From the cell containing the given text, extract its center point as [X, Y] coordinate. 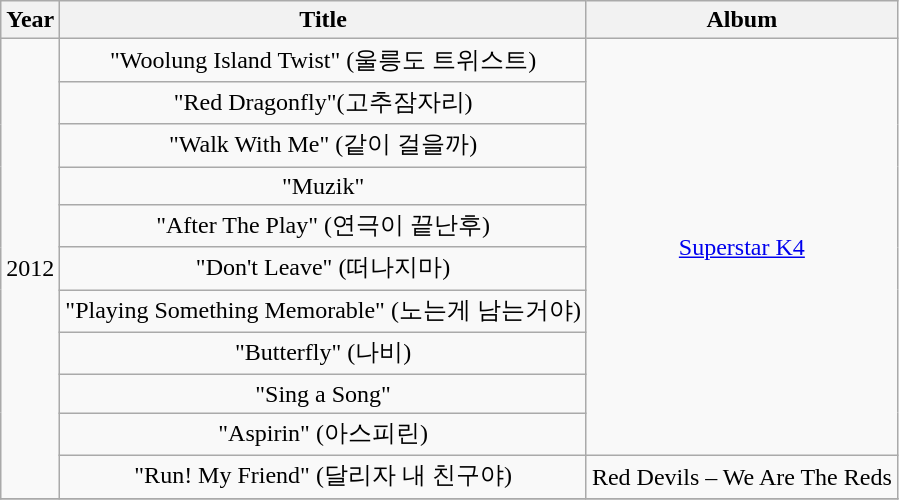
"Red Dragonfly"(고추잠자리) [324, 102]
"After The Play" (연극이 끝난후) [324, 226]
"Run! My Friend" (달리자 내 친구야) [324, 476]
"Woolung Island Twist" (울릉도 트위스트) [324, 60]
"Muzik" [324, 185]
"Walk With Me" (같이 걸을까) [324, 146]
"Aspirin" (아스피린) [324, 434]
"Butterfly" (나비) [324, 354]
Title [324, 20]
"Sing a Song" [324, 394]
2012 [30, 268]
"Don't Leave" (떠나지마) [324, 268]
Superstar K4 [742, 248]
Album [742, 20]
"Playing Something Memorable" (노는게 남는거야) [324, 312]
Year [30, 20]
Red Devils – We Are The Reds [742, 476]
